From the cell containing the given text, extract its center point as (X, Y) coordinate. 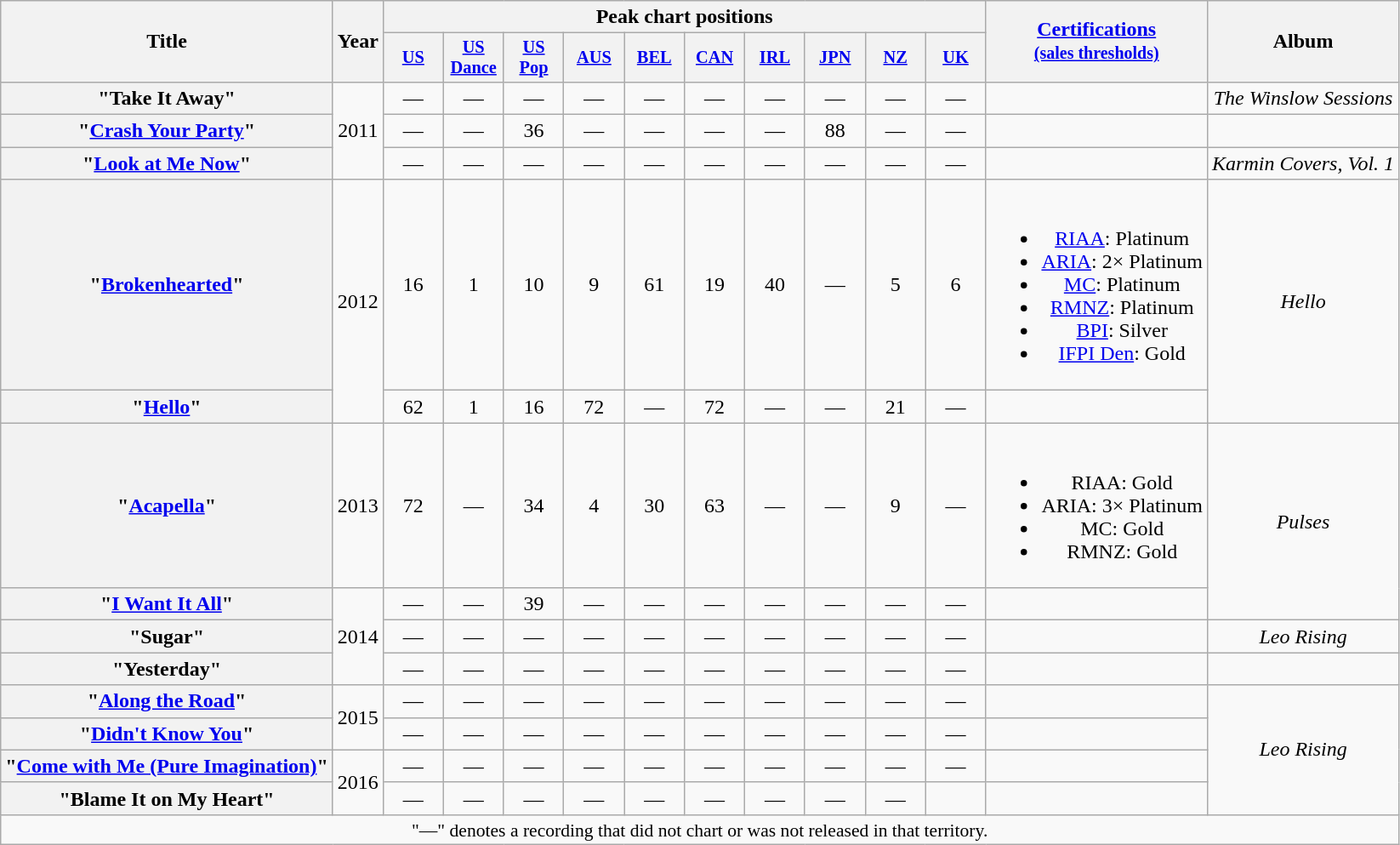
Year (357, 42)
JPN (835, 58)
40 (776, 285)
2011 (357, 130)
Karmin Covers, Vol. 1 (1303, 163)
UK (956, 58)
BEL (655, 58)
IRL (776, 58)
Album (1303, 42)
RIAA: GoldARIA: 3× PlatinumMC: GoldRMNZ: Gold (1097, 505)
Hello (1303, 301)
2015 (357, 717)
Peak chart positions (684, 17)
10 (534, 285)
4 (594, 505)
"Brokenhearted" (167, 285)
2013 (357, 505)
"Blame It on My Heart" (167, 798)
2012 (357, 301)
The Winslow Sessions (1303, 98)
"Yesterday" (167, 669)
61 (655, 285)
"Look at Me Now" (167, 163)
5 (895, 285)
"Along the Road" (167, 701)
"Sugar" (167, 637)
2014 (357, 637)
63 (714, 505)
6 (956, 285)
"I Want It All" (167, 604)
"Take It Away" (167, 98)
21 (895, 407)
"Crash Your Party" (167, 131)
NZ (895, 58)
88 (835, 131)
Certifications(sales thresholds) (1097, 42)
Pulses (1303, 522)
62 (413, 407)
"—" denotes a recording that did not chart or was not released in that territory. (700, 830)
US Dance (473, 58)
US (413, 58)
30 (655, 505)
Title (167, 42)
36 (534, 131)
US Pop (534, 58)
"Come with Me (Pure Imagination)" (167, 766)
"Hello" (167, 407)
34 (534, 505)
39 (534, 604)
"Didn't Know You" (167, 734)
CAN (714, 58)
AUS (594, 58)
2016 (357, 782)
19 (714, 285)
"Acapella" (167, 505)
RIAA: PlatinumARIA: 2× PlatinumMC: PlatinumRMNZ: PlatinumBPI: SilverIFPI Den: Gold (1097, 285)
